Find where the given text appears and provide that cell's center as (x, y) coordinate. 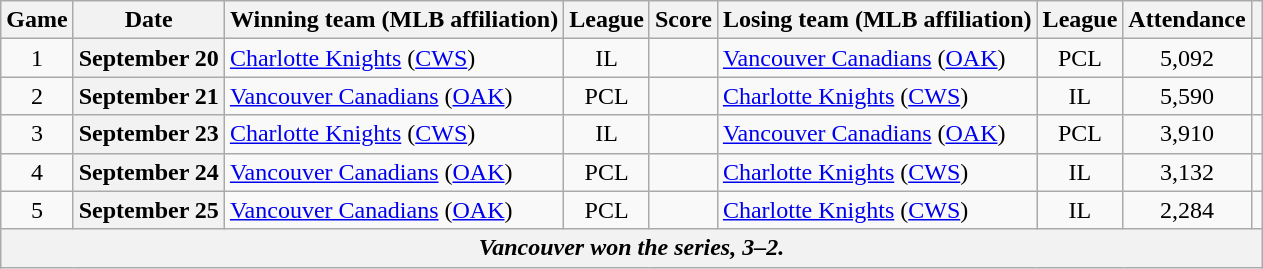
2 (37, 96)
Losing team (MLB affiliation) (877, 20)
2,284 (1187, 210)
Attendance (1187, 20)
1 (37, 58)
September 25 (148, 210)
5,590 (1187, 96)
Game (37, 20)
4 (37, 172)
Date (148, 20)
3 (37, 134)
5 (37, 210)
Vancouver won the series, 3–2. (632, 248)
September 20 (148, 58)
Winning team (MLB affiliation) (394, 20)
3,132 (1187, 172)
Score (683, 20)
September 24 (148, 172)
September 23 (148, 134)
5,092 (1187, 58)
September 21 (148, 96)
3,910 (1187, 134)
